For the text-containing cell, return its midpoint in [x, y] coordinate format. 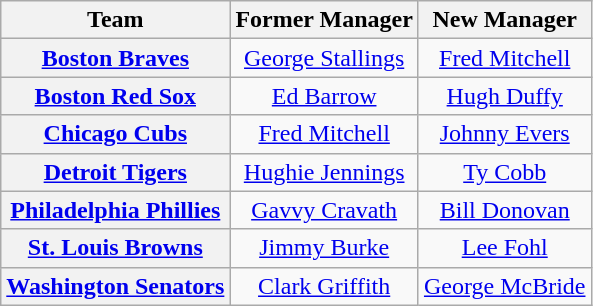
Lee Fohl [504, 248]
St. Louis Browns [116, 248]
Philadelphia Phillies [116, 210]
George McBride [504, 286]
New Manager [504, 20]
Ty Cobb [504, 172]
Boston Braves [116, 58]
Detroit Tigers [116, 172]
Chicago Cubs [116, 134]
Former Manager [324, 20]
Gavvy Cravath [324, 210]
Hugh Duffy [504, 96]
Clark Griffith [324, 286]
Washington Senators [116, 286]
George Stallings [324, 58]
Team [116, 20]
Jimmy Burke [324, 248]
Ed Barrow [324, 96]
Hughie Jennings [324, 172]
Bill Donovan [504, 210]
Johnny Evers [504, 134]
Boston Red Sox [116, 96]
